Capture the cell that displays the provided text and extract its [x, y] central coordinate. 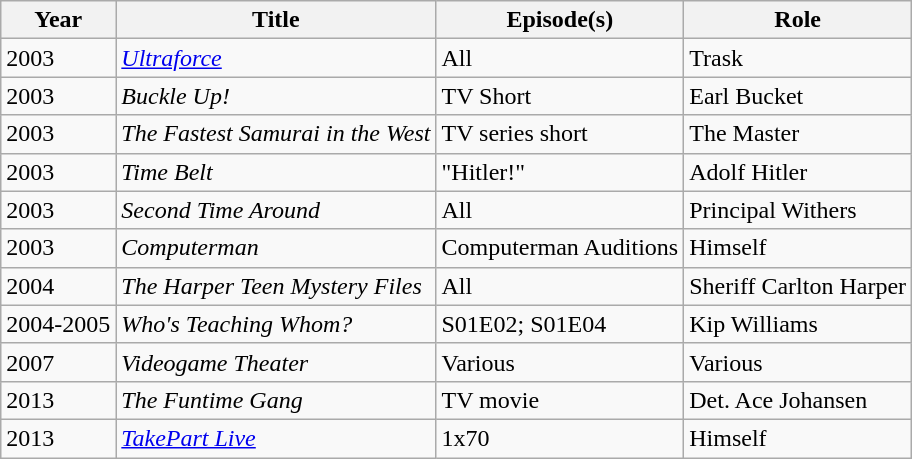
2007 [58, 362]
Adolf Hitler [798, 172]
Title [276, 20]
TV series short [560, 134]
Time Belt [276, 172]
TakePart Live [276, 438]
Trask [798, 58]
Kip Williams [798, 324]
TV movie [560, 400]
Year [58, 20]
S01E02; S01E04 [560, 324]
The Master [798, 134]
The Harper Teen Mystery Files [276, 286]
Who's Teaching Whom? [276, 324]
Videogame Theater [276, 362]
Episode(s) [560, 20]
Earl Bucket [798, 96]
TV Short [560, 96]
Sheriff Carlton Harper [798, 286]
Computerman Auditions [560, 248]
Principal Withers [798, 210]
"Hitler!" [560, 172]
Role [798, 20]
Computerman [276, 248]
2004 [58, 286]
Det. Ace Johansen [798, 400]
2004-2005 [58, 324]
1x70 [560, 438]
Ultraforce [276, 58]
The Funtime Gang [276, 400]
The Fastest Samurai in the West [276, 134]
Second Time Around [276, 210]
Buckle Up! [276, 96]
